Identify which cell holds the provided text, then report its [X, Y] central coordinate. 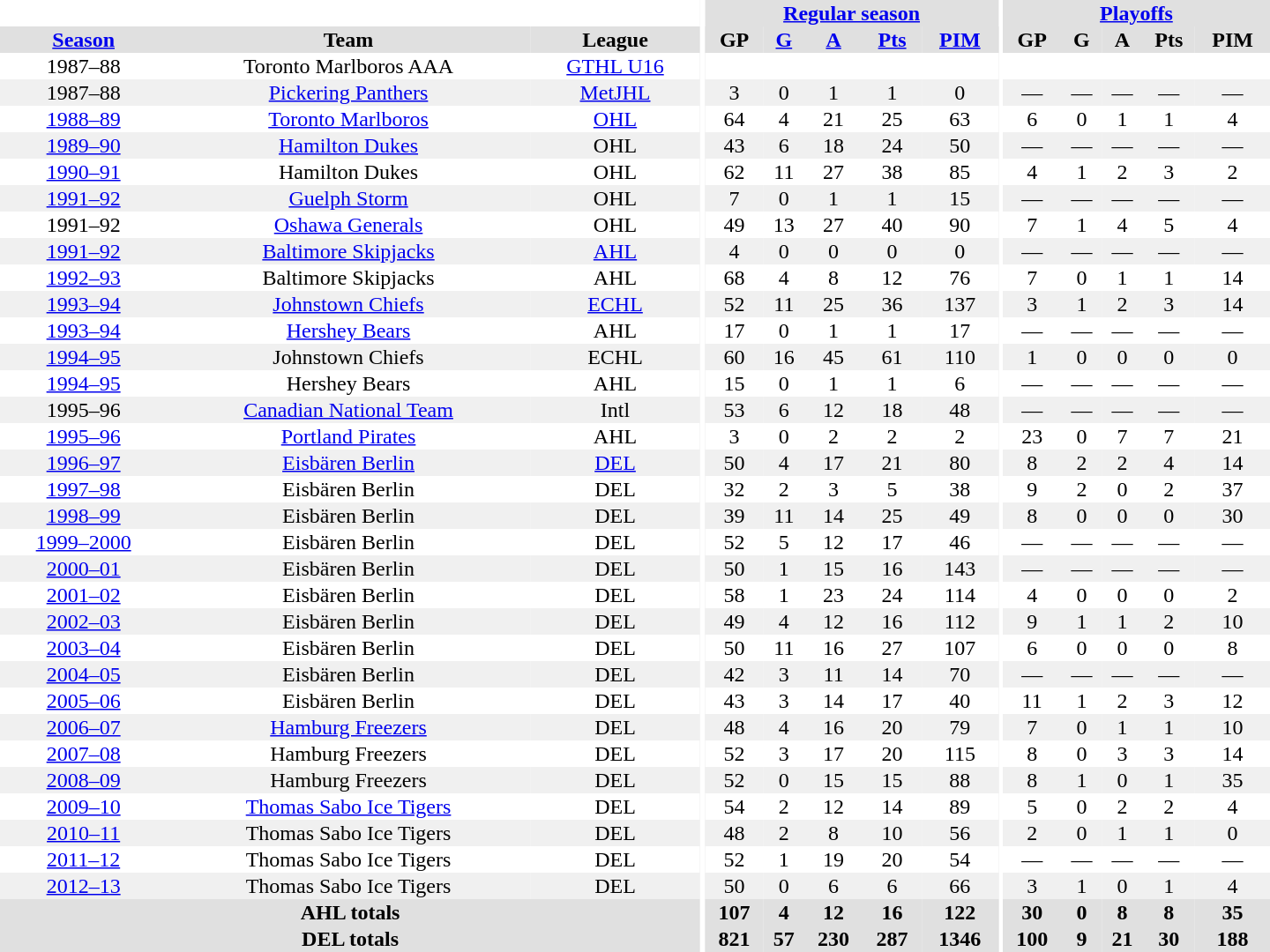
61 [892, 357]
112 [960, 621]
1989–90 [83, 145]
58 [734, 595]
Toronto Marlboros AAA [348, 66]
Oshawa Generals [348, 225]
821 [734, 939]
2003–04 [83, 648]
60 [734, 357]
32 [734, 489]
80 [960, 463]
2011–12 [83, 859]
110 [960, 357]
19 [833, 859]
63 [960, 119]
Toronto Marlboros [348, 119]
1996–97 [83, 463]
2012–13 [83, 886]
62 [734, 172]
Intl [616, 410]
DEL totals [350, 939]
2010–11 [83, 833]
Canadian National Team [348, 410]
53 [734, 410]
115 [960, 754]
1992–93 [83, 278]
League [616, 40]
2006–07 [83, 727]
85 [960, 172]
Portland Pirates [348, 436]
1998–99 [83, 516]
68 [734, 278]
1346 [960, 939]
188 [1233, 939]
56 [960, 833]
Playoffs [1136, 13]
100 [1032, 939]
37 [1233, 489]
45 [833, 357]
Guelph Storm [348, 198]
42 [734, 674]
2007–08 [83, 754]
Team [348, 40]
36 [892, 304]
Pickering Panthers [348, 93]
230 [833, 939]
2008–09 [83, 780]
66 [960, 886]
76 [960, 278]
88 [960, 780]
2001–02 [83, 595]
79 [960, 727]
57 [784, 939]
89 [960, 807]
1997–98 [83, 489]
143 [960, 569]
AHL totals [350, 912]
2005–06 [83, 701]
1990–91 [83, 172]
2000–01 [83, 569]
114 [960, 595]
2002–03 [83, 621]
1999–2000 [83, 542]
287 [892, 939]
46 [960, 542]
122 [960, 912]
90 [960, 225]
137 [960, 304]
2004–05 [83, 674]
70 [960, 674]
1988–89 [83, 119]
Season [83, 40]
2009–10 [83, 807]
64 [734, 119]
MetJHL [616, 93]
Regular season [851, 13]
39 [734, 516]
GTHL U16 [616, 66]
13 [784, 225]
